Locate the cell with the specified text and output its [X, Y] center coordinate. 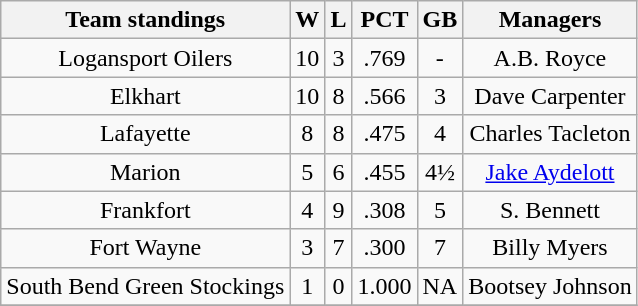
Elkhart [146, 96]
NA [440, 286]
Managers [550, 20]
.566 [384, 96]
.475 [384, 134]
Bootsey Johnson [550, 286]
S. Bennett [550, 210]
Lafayette [146, 134]
Marion [146, 172]
South Bend Green Stockings [146, 286]
W [308, 20]
A.B. Royce [550, 58]
Charles Tacleton [550, 134]
- [440, 58]
.769 [384, 58]
Billy Myers [550, 248]
0 [338, 286]
Dave Carpenter [550, 96]
L [338, 20]
Team standings [146, 20]
9 [338, 210]
Frankfort [146, 210]
Fort Wayne [146, 248]
.300 [384, 248]
6 [338, 172]
4½ [440, 172]
1 [308, 286]
.455 [384, 172]
PCT [384, 20]
Logansport Oilers [146, 58]
GB [440, 20]
1.000 [384, 286]
Jake Aydelott [550, 172]
.308 [384, 210]
